Detect which cell encompasses the target text, then output its [X, Y] center coordinate. 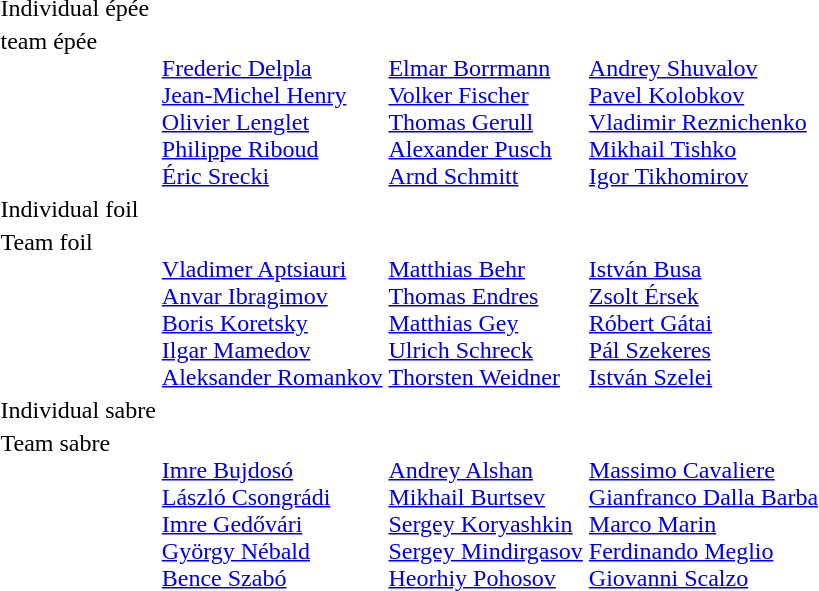
Elmar BorrmannVolker FischerThomas GerullAlexander PuschArnd Schmitt [486, 108]
Andrey ShuvalovPavel KolobkovVladimir ReznichenkoMikhail TishkoIgor Tikhomirov [703, 108]
Matthias BehrThomas EndresMatthias GeyUlrich SchreckThorsten Weidner [486, 310]
István BusaZsolt ÉrsekRóbert GátaiPál SzekeresIstván Szelei [703, 310]
Vladimer AptsiauriAnvar IbragimovBoris KoretskyIlgar MamedovAleksander Romankov [272, 310]
Frederic DelplaJean-Michel HenryOlivier LengletPhilippe RiboudÉric Srecki [272, 108]
